For the text-containing cell, return its midpoint in [x, y] coordinate format. 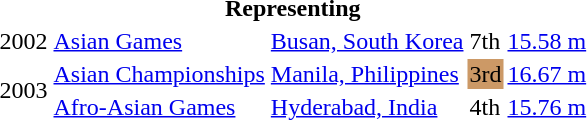
3rd [486, 74]
Asian Games [159, 41]
Manila, Philippines [367, 74]
7th [486, 41]
Busan, South Korea [367, 41]
Asian Championships [159, 74]
